Identify which cell holds the provided text, then report its (x, y) central coordinate. 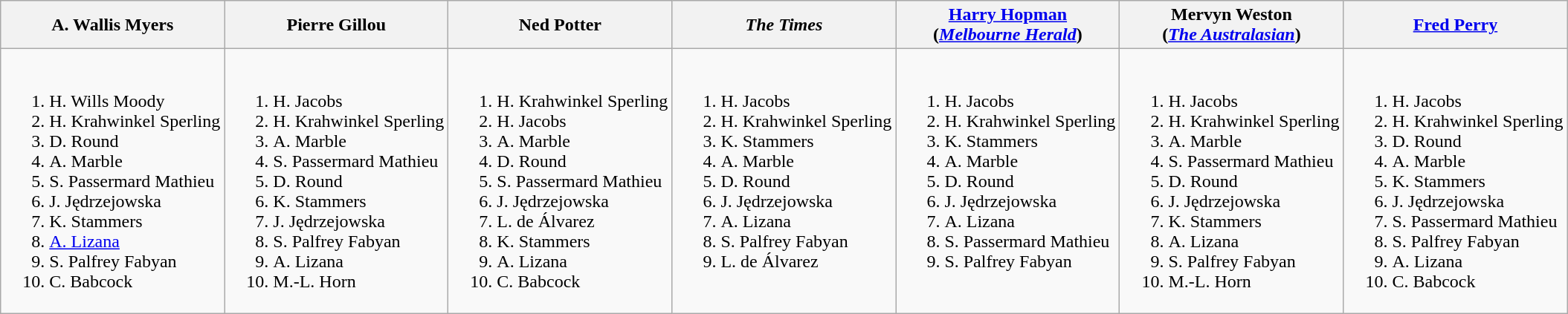
H. Wills Moody H. Krahwinkel Sperling D. Round A. Marble S. Passermard Mathieu J. Jędrzejowska K. Stammers A. Lizana S. Palfrey Fabyan C. Babcock (113, 181)
H. Krahwinkel Sperling H. Jacobs A. Marble D. Round S. Passermard Mathieu J. Jędrzejowska L. de Álvarez K. Stammers A. Lizana C. Babcock (561, 181)
H. Jacobs H. Krahwinkel Sperling K. Stammers A. Marble D. Round J. Jędrzejowska A. Lizana S. Palfrey Fabyan L. de Álvarez (784, 181)
Fred Perry (1456, 25)
Mervyn Weston(The Australasian) (1231, 25)
H. Jacobs H. Krahwinkel Sperling K. Stammers A. Marble D. Round J. Jędrzejowska A. Lizana S. Passermard Mathieu S. Palfrey Fabyan (1008, 181)
H. Jacobs H. Krahwinkel Sperling D. Round A. Marble K. Stammers J. Jędrzejowska S. Passermard Mathieu S. Palfrey Fabyan A. Lizana C. Babcock (1456, 181)
H. Jacobs H. Krahwinkel Sperling A. Marble S. Passermard Mathieu D. Round K. Stammers J. Jędrzejowska S. Palfrey Fabyan A. Lizana M.-L. Horn (336, 181)
Ned Potter (561, 25)
H. Jacobs H. Krahwinkel Sperling A. Marble S. Passermard Mathieu D. Round J. Jędrzejowska K. Stammers A. Lizana S. Palfrey Fabyan M.-L. Horn (1231, 181)
Pierre Gillou (336, 25)
A. Wallis Myers (113, 25)
The Times (784, 25)
Harry Hopman(Melbourne Herald) (1008, 25)
